Locate the cell with the specified text and output its (X, Y) center coordinate. 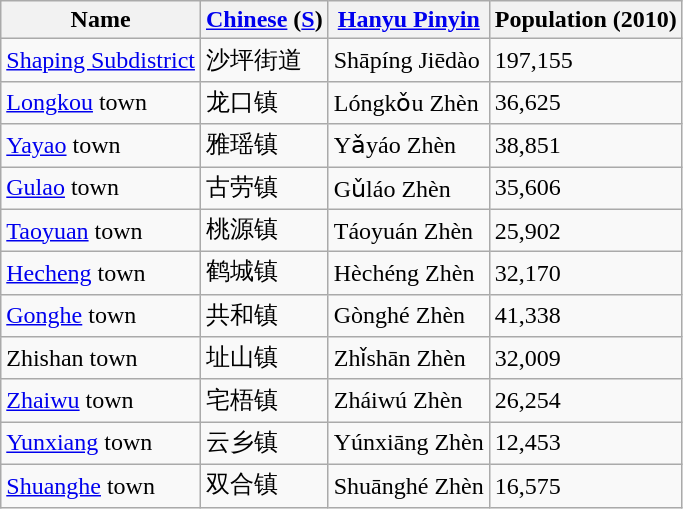
26,254 (586, 400)
Population (2010) (586, 20)
32,170 (586, 274)
Gǔláo Zhèn (408, 188)
沙坪街道 (264, 60)
鹤城镇 (264, 274)
共和镇 (264, 316)
Shaping Subdistrict (101, 60)
Zhaiwu town (101, 400)
址山镇 (264, 358)
Zhishan town (101, 358)
12,453 (586, 444)
Gulao town (101, 188)
Zhǐshān Zhèn (408, 358)
Zháiwú Zhèn (408, 400)
桃源镇 (264, 230)
32,009 (586, 358)
Yayao town (101, 146)
龙口镇 (264, 102)
Shuānghé Zhèn (408, 486)
Yunxiang town (101, 444)
双合镇 (264, 486)
197,155 (586, 60)
36,625 (586, 102)
Taoyuan town (101, 230)
Gònghé Zhèn (408, 316)
Hecheng town (101, 274)
16,575 (586, 486)
Chinese (S) (264, 20)
Shāpíng Jiēdào (408, 60)
Shuanghe town (101, 486)
38,851 (586, 146)
Hanyu Pinyin (408, 20)
Táoyuán Zhèn (408, 230)
41,338 (586, 316)
Name (101, 20)
Yǎyáo Zhèn (408, 146)
Longkou town (101, 102)
云乡镇 (264, 444)
Hèchéng Zhèn (408, 274)
25,902 (586, 230)
雅瑶镇 (264, 146)
Gonghe town (101, 316)
古劳镇 (264, 188)
宅梧镇 (264, 400)
Yúnxiāng Zhèn (408, 444)
Lóngkǒu Zhèn (408, 102)
35,606 (586, 188)
